Determine the (X, Y) coordinate at the center of the cell enclosing the given text.  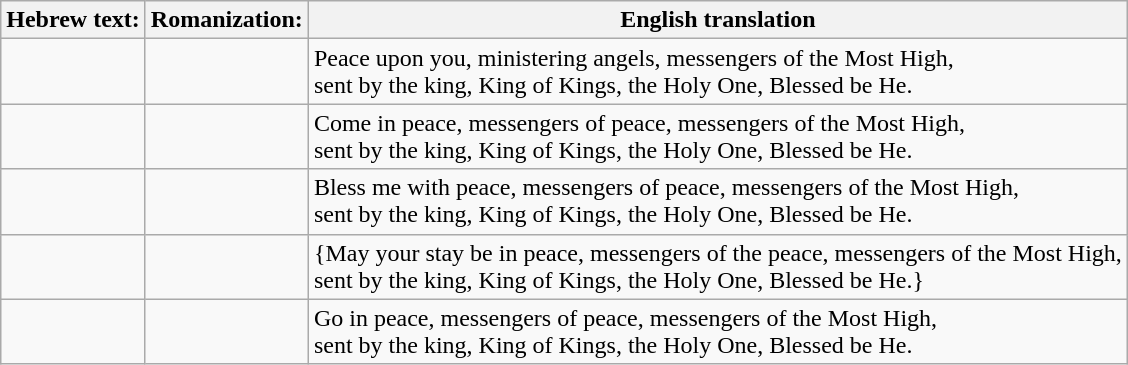
Come in peace, messengers of peace, messengers of the Most High,sent by the king, King of Kings, the Holy One, Blessed be He. (718, 136)
Romanization: (226, 20)
Peace upon you, ministering angels, messengers of the Most High,sent by the king, King of Kings, the Holy One, Blessed be He. (718, 72)
Go in peace, messengers of peace, messengers of the Most High,sent by the king, King of Kings, the Holy One, Blessed be He. (718, 332)
Bless me with peace, messengers of peace, messengers of the Most High,sent by the king, King of Kings, the Holy One, Blessed be He. (718, 202)
{May your stay be in peace, messengers of the peace, messengers of the Most High,sent by the king, King of Kings, the Holy One, Blessed be He.} (718, 266)
English translation (718, 20)
Hebrew text: (74, 20)
